Return [x, y] of the center of cell containing provided text 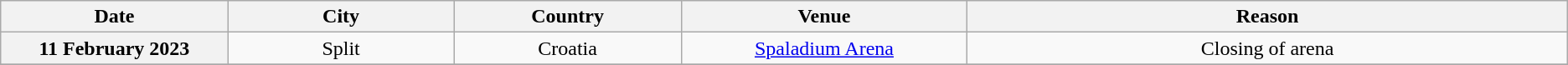
Closing of arena [1267, 48]
Croatia [568, 48]
Spaladium Arena [824, 48]
Reason [1267, 17]
Country [568, 17]
Date [114, 17]
City [341, 17]
Venue [824, 17]
Split [341, 48]
11 February 2023 [114, 48]
